Determine the [X, Y] coordinate at the center of the cell enclosing the given text.  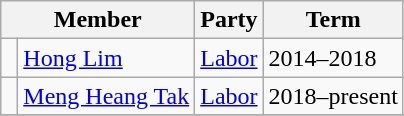
Party [229, 20]
Hong Lim [106, 58]
Term [333, 20]
Meng Heang Tak [106, 96]
2014–2018 [333, 58]
2018–present [333, 96]
Member [98, 20]
